For the text-containing cell, return its midpoint in [X, Y] coordinate format. 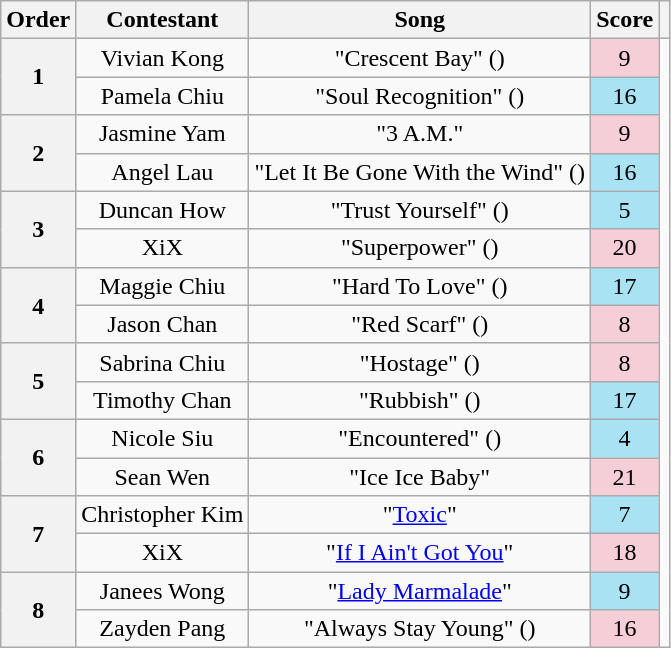
21 [625, 477]
Jasmine Yam [162, 134]
"Crescent Bay" () [420, 58]
18 [625, 553]
Duncan How [162, 210]
"Rubbish" () [420, 400]
Contestant [162, 20]
20 [625, 248]
Vivian Kong [162, 58]
"3 A.M." [420, 134]
Nicole Siu [162, 438]
"Hostage" () [420, 362]
Score [625, 20]
Song [420, 20]
Christopher Kim [162, 515]
"Superpower" () [420, 248]
1 [38, 77]
"Hard To Love" () [420, 286]
"If I Ain't Got You" [420, 553]
"Encountered" () [420, 438]
Angel Lau [162, 172]
Jason Chan [162, 324]
3 [38, 229]
"Soul Recognition" () [420, 96]
Maggie Chiu [162, 286]
"Toxic" [420, 515]
"Always Stay Young" () [420, 629]
6 [38, 457]
2 [38, 153]
Timothy Chan [162, 400]
Janees Wong [162, 591]
Zayden Pang [162, 629]
"Trust Yourself" () [420, 210]
Sean Wen [162, 477]
Pamela Chiu [162, 96]
Order [38, 20]
"Lady Marmalade" [420, 591]
Sabrina Chiu [162, 362]
"Red Scarf" () [420, 324]
"Let It Be Gone With the Wind" () [420, 172]
"Ice Ice Baby" [420, 477]
